Output the (x, y) coordinate of the center of the cell containing the given text.  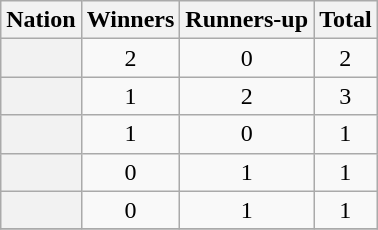
Winners (130, 20)
Runners-up (247, 20)
3 (346, 96)
Total (346, 20)
Nation (41, 20)
